Capture the cell that displays the provided text and extract its (X, Y) central coordinate. 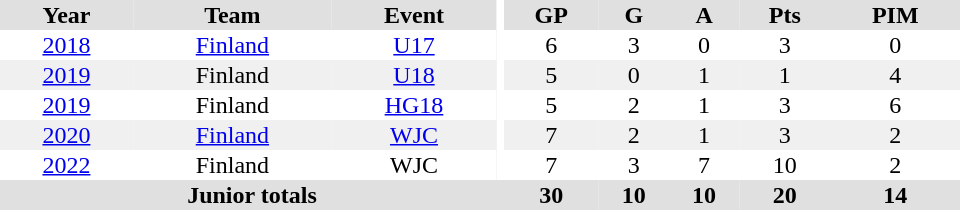
4 (895, 75)
14 (895, 195)
U17 (414, 45)
2018 (66, 45)
Team (232, 15)
HG18 (414, 105)
2020 (66, 135)
20 (784, 195)
Pts (784, 15)
30 (552, 195)
2022 (66, 165)
GP (552, 15)
Junior totals (252, 195)
Year (66, 15)
A (704, 15)
PIM (895, 15)
U18 (414, 75)
G (634, 15)
Event (414, 15)
